Find where the given text appears and provide that cell's center as (X, Y) coordinate. 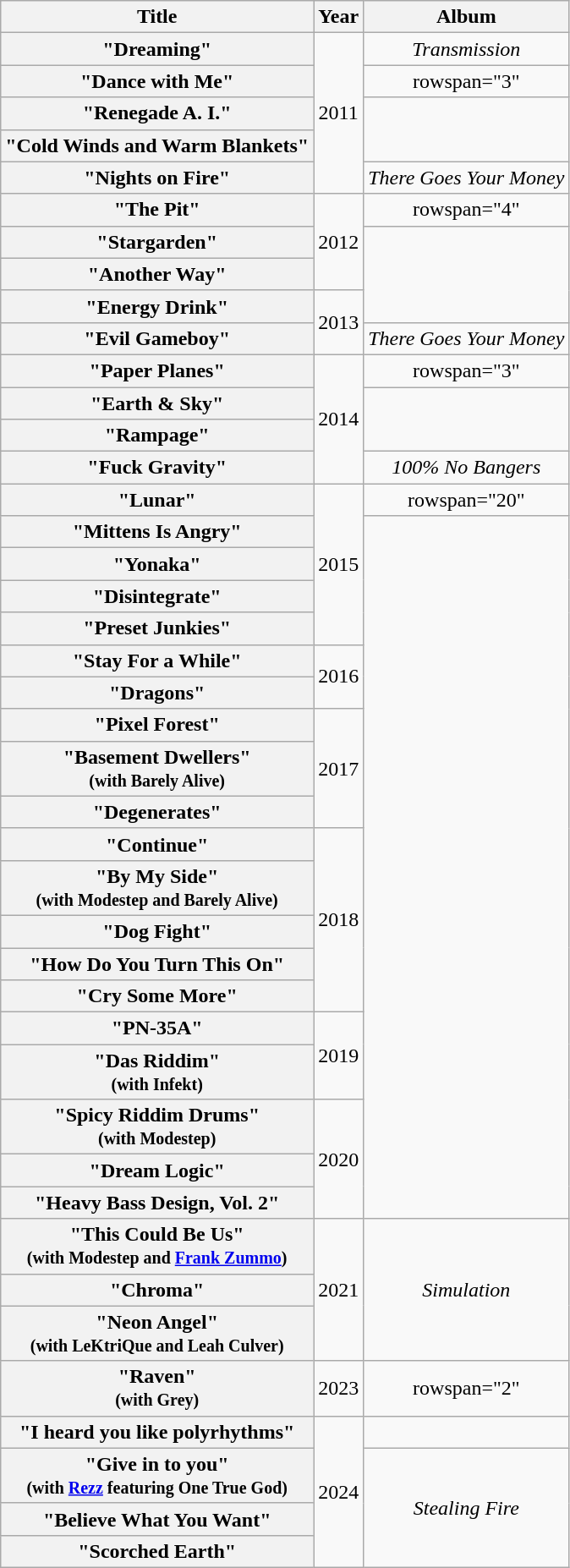
"Give in to you"(with Rezz featuring One True God) (157, 1475)
"PN-35A" (157, 1028)
2019 (338, 1055)
"Dragons" (157, 693)
"Disintegrate" (157, 596)
rowspan="20" (467, 500)
"How Do You Turn This On" (157, 963)
2012 (338, 242)
"Chroma" (157, 1290)
"Nights on Fire" (157, 178)
"Degenerates" (157, 812)
"Fuck Gravity" (157, 468)
2020 (338, 1159)
rowspan="4" (467, 210)
"Dream Logic" (157, 1171)
"Neon Angel" (with LeKtriQue and Leah Culver) (157, 1333)
"Pixel Forest" (157, 725)
"Believe What You Want" (157, 1519)
"By My Side" (with Modestep and Barely Alive) (157, 888)
"Dance with Me" (157, 81)
"Raven"(with Grey) (157, 1389)
2021 (338, 1290)
Stealing Fire (467, 1507)
"This Could Be Us" (with Modestep and Frank Zummo) (157, 1247)
2013 (338, 322)
"Rampage" (157, 436)
"Das Riddim" (with Infekt) (157, 1072)
"Preset Junkies" (157, 628)
"Cry Some More" (157, 996)
2016 (338, 677)
"Stargarden" (157, 242)
"Heavy Bass Design, Vol. 2" (157, 1203)
"Stay For a While" (157, 661)
2014 (338, 419)
"Basement Dwellers" (with Barely Alive) (157, 768)
Title (157, 17)
"Paper Planes" (157, 370)
"Dreaming" (157, 49)
"Lunar" (157, 500)
"Yonaka" (157, 564)
Transmission (467, 49)
rowspan="2" (467, 1389)
"I heard you like polyrhythms" (157, 1432)
2018 (338, 920)
Simulation (467, 1290)
"Spicy Riddim Drums" (with Modestep) (157, 1127)
100% No Bangers (467, 468)
"Renegade A. I." (157, 113)
2011 (338, 113)
Album (467, 17)
"Mittens Is Angry" (157, 532)
2017 (338, 768)
"Evil Gameboy" (157, 338)
"Dog Fight" (157, 931)
"Cold Winds and Warm Blankets" (157, 145)
"Scorched Earth" (157, 1551)
"Earth & Sky" (157, 403)
"The Pit" (157, 210)
2023 (338, 1389)
"Continue" (157, 844)
2024 (338, 1492)
"Another Way" (157, 274)
"Energy Drink" (157, 306)
2015 (338, 564)
Year (338, 17)
